Output the (x, y) coordinate of the center of the cell containing the given text.  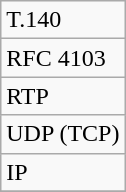
RFC 4103 (63, 58)
IP (63, 172)
RTP (63, 96)
UDP (TCP) (63, 134)
T.140 (63, 20)
